Capture the cell that displays the provided text and extract its [X, Y] central coordinate. 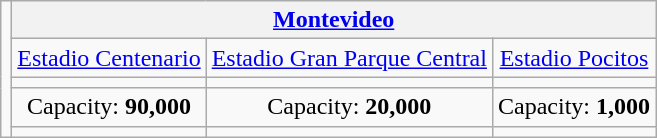
Capacity: 1,000 [574, 107]
Capacity: 90,000 [109, 107]
Estadio Gran Parque Central [349, 58]
Capacity: 20,000 [349, 107]
Estadio Pocitos [574, 58]
Estadio Centenario [109, 58]
Montevideo [334, 20]
